Pinpoint the cell where the given text exists, returning its [x, y] midpoint coordinate. 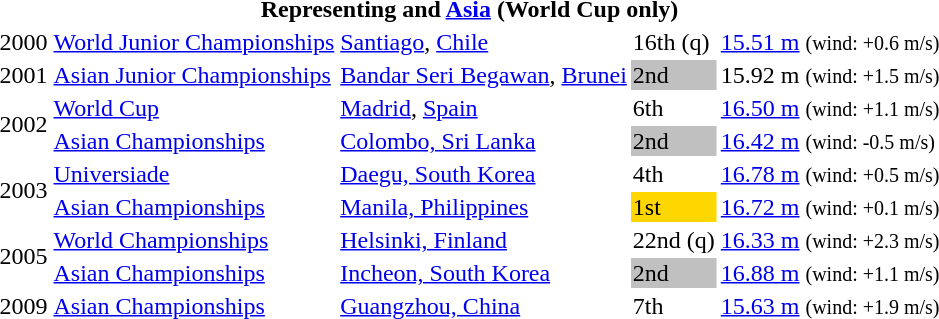
4th [674, 174]
1st [674, 207]
22nd (q) [674, 240]
Asian Junior Championships [194, 75]
Santiago, Chile [484, 42]
Manila, Philippines [484, 207]
Daegu, South Korea [484, 174]
World Championships [194, 240]
Helsinki, Finland [484, 240]
6th [674, 108]
Incheon, South Korea [484, 273]
World Junior Championships [194, 42]
World Cup [194, 108]
Bandar Seri Begawan, Brunei [484, 75]
Madrid, Spain [484, 108]
Colombo, Sri Lanka [484, 141]
16th (q) [674, 42]
Universiade [194, 174]
